Return the (X, Y) coordinate for the center point of the cell that contains the specified text.  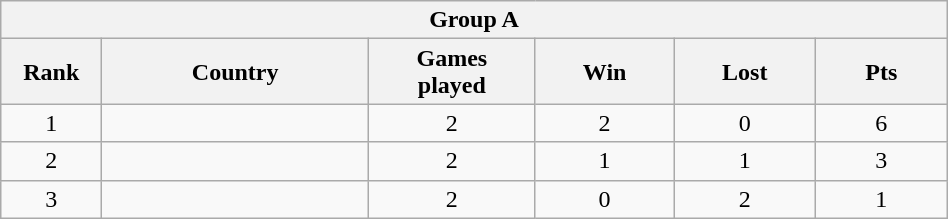
Win (604, 72)
6 (881, 123)
Group A (474, 20)
Lost (744, 72)
Pts (881, 72)
Games played (452, 72)
Country (236, 72)
Rank (52, 72)
